Return [x, y] of the center of cell containing provided text 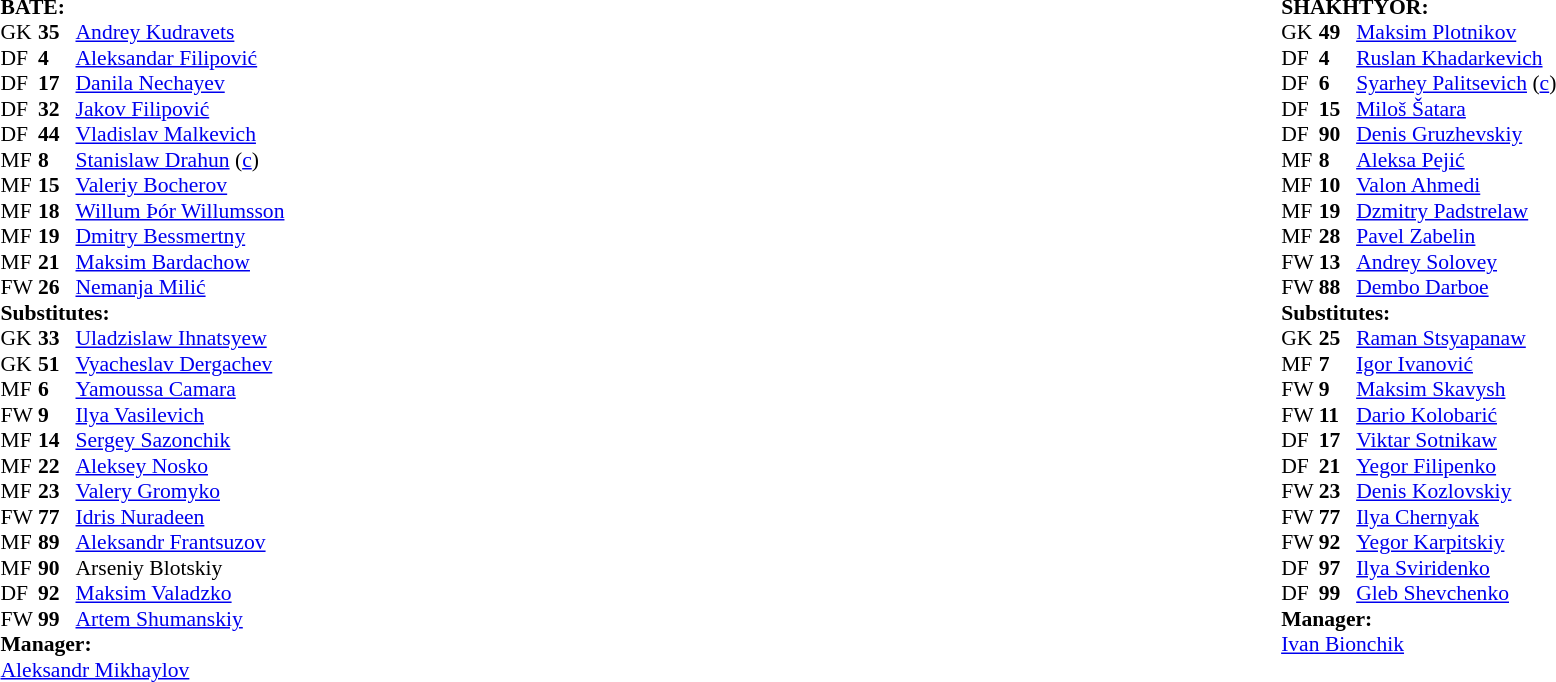
Syarhey Palitsevich (c) [1456, 83]
Danila Nechayev [180, 83]
Artem Shumanskiy [180, 619]
Sergey Sazonchik [180, 441]
Idris Nuradeen [180, 517]
Aleksa Pejić [1456, 160]
25 [1338, 339]
26 [57, 287]
Aleksey Nosko [180, 466]
Yamoussa Camara [180, 389]
Uladzislaw Ihnatsyew [180, 339]
88 [1338, 287]
Gleb Shevchenko [1456, 593]
35 [57, 33]
51 [57, 364]
Vyacheslav Dergachev [180, 364]
Maksim Skavysh [1456, 389]
Dzmitry Padstrelaw [1456, 211]
18 [57, 211]
Willum Þór Willumsson [180, 211]
Miloš Šatara [1456, 109]
32 [57, 109]
Maksim Bardachow [180, 262]
Maksim Valadzko [180, 593]
Andrey Solovey [1456, 262]
Ilya Chernyak [1456, 517]
Stanislaw Drahun (c) [180, 160]
Ruslan Khadarkevich [1456, 58]
Yegor Karpitskiy [1456, 543]
10 [1338, 185]
Ilya Vasilevich [180, 415]
Vladislav Malkevich [180, 135]
33 [57, 339]
Ilya Sviridenko [1456, 568]
28 [1338, 237]
Valon Ahmedi [1456, 185]
Arseniy Blotskiy [180, 568]
Ivan Bionchik [1418, 645]
Aleksandr Frantsuzov [180, 543]
7 [1338, 364]
Dembo Darboe [1456, 287]
Denis Gruzhevskiy [1456, 135]
Dmitry Bessmertny [180, 237]
Andrey Kudravets [180, 33]
Yegor Filipenko [1456, 466]
Nemanja Milić [180, 287]
Jakov Filipović [180, 109]
11 [1338, 415]
Igor Ivanović [1456, 364]
89 [57, 543]
Maksim Plotnikov [1456, 33]
Valeriy Bocherov [180, 185]
49 [1338, 33]
Raman Stsyapanaw [1456, 339]
97 [1338, 568]
14 [57, 441]
Dario Kolobarić [1456, 415]
13 [1338, 262]
Aleksandar Filipović [180, 58]
Viktar Sotnikaw [1456, 441]
44 [57, 135]
Denis Kozlovskiy [1456, 491]
Pavel Zabelin [1456, 237]
22 [57, 466]
Valery Gromyko [180, 491]
